From the cell containing the given text, extract its center point as (X, Y) coordinate. 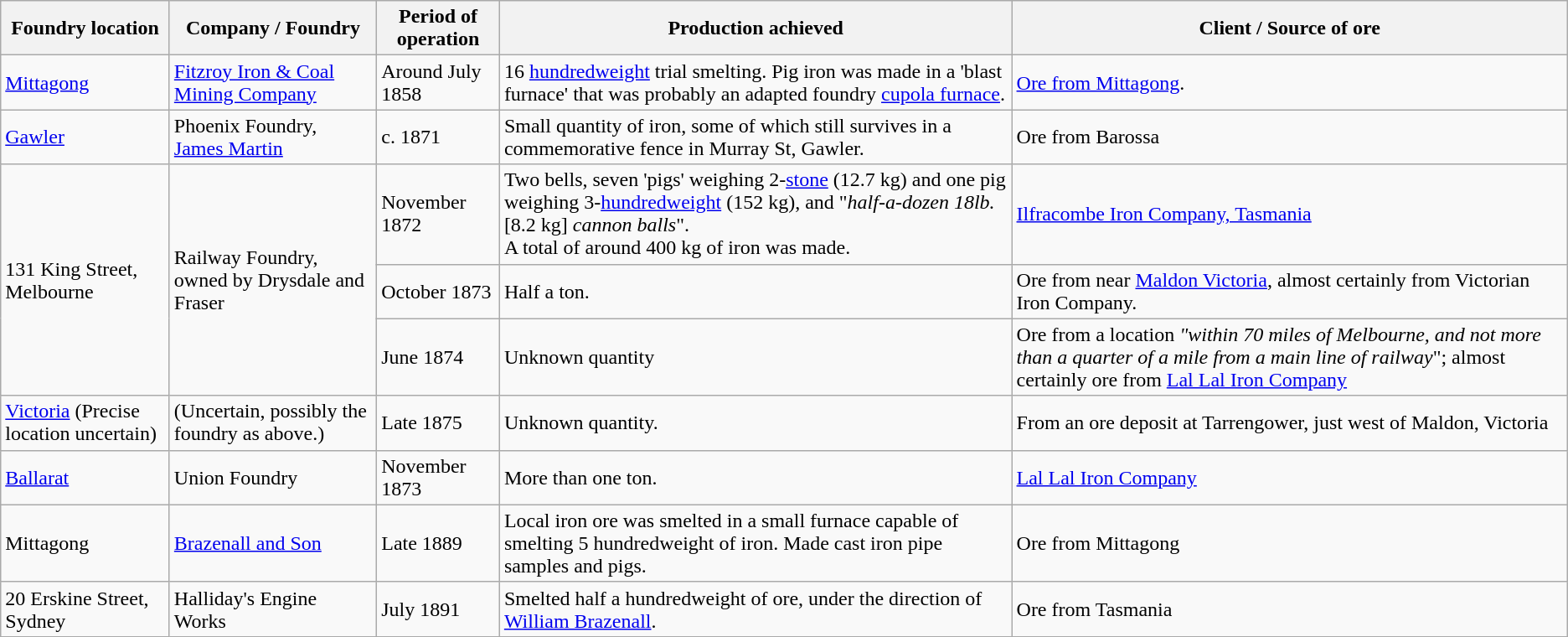
16 hundredweight trial smelting. Pig iron was made in a 'blast furnace' that was probably an adapted foundry cupola furnace. (756, 82)
Fitzroy Iron & Coal Mining Company (273, 82)
c. 1871 (439, 137)
Ore from Mittagong (1290, 543)
Union Foundry (273, 478)
Ore from Barossa (1290, 137)
Lal Lal Iron Company (1290, 478)
October 1873 (439, 292)
Late 1875 (439, 422)
Company / Foundry (273, 28)
Ore from Mittagong. (1290, 82)
Phoenix Foundry,James Martin (273, 137)
Railway Foundry, owned by Drysdale and Fraser (273, 280)
Ballarat (85, 478)
Gawler (85, 137)
November 1872 (439, 215)
More than one ton. (756, 478)
Foundry location (85, 28)
Smelted half a hundredweight of ore, under the direction of William Brazenall. (756, 609)
Victoria (Precise location uncertain) (85, 422)
Unknown quantity (756, 357)
Around July 1858 (439, 82)
131 King Street, Melbourne (85, 280)
November 1873 (439, 478)
June 1874 (439, 357)
Production achieved (756, 28)
Unknown quantity. (756, 422)
(Uncertain, possibly the foundry as above.) (273, 422)
Small quantity of iron, some of which still survives in a commemorative fence in Murray St, Gawler. (756, 137)
Period of operation (439, 28)
Client / Source of ore (1290, 28)
Half a ton. (756, 292)
Ore from near Maldon Victoria, almost certainly from Victorian Iron Company. (1290, 292)
20 Erskine Street, Sydney (85, 609)
Local iron ore was smelted in a small furnace capable of smelting 5 hundredweight of iron. Made cast iron pipe samples and pigs. (756, 543)
From an ore deposit at Tarrengower, just west of Maldon, Victoria (1290, 422)
Brazenall and Son (273, 543)
Ore from Tasmania (1290, 609)
July 1891 (439, 609)
Halliday's Engine Works (273, 609)
Late 1889 (439, 543)
Ilfracombe Iron Company, Tasmania (1290, 215)
